Identify which cell holds the provided text, then report its (x, y) central coordinate. 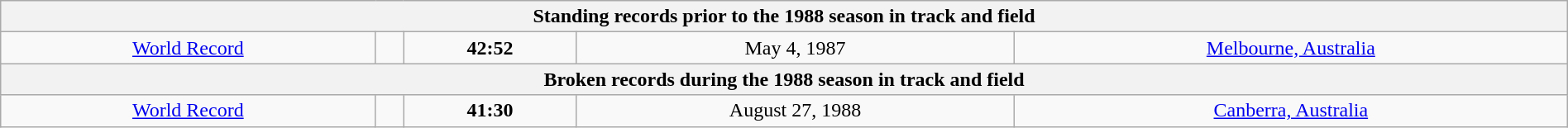
August 27, 1988 (796, 111)
Melbourne, Australia (1290, 48)
Standing records prior to the 1988 season in track and field (784, 17)
May 4, 1987 (796, 48)
Broken records during the 1988 season in track and field (784, 79)
42:52 (490, 48)
Canberra, Australia (1290, 111)
41:30 (490, 111)
